Pinpoint the cell where the given text exists, returning its [X, Y] midpoint coordinate. 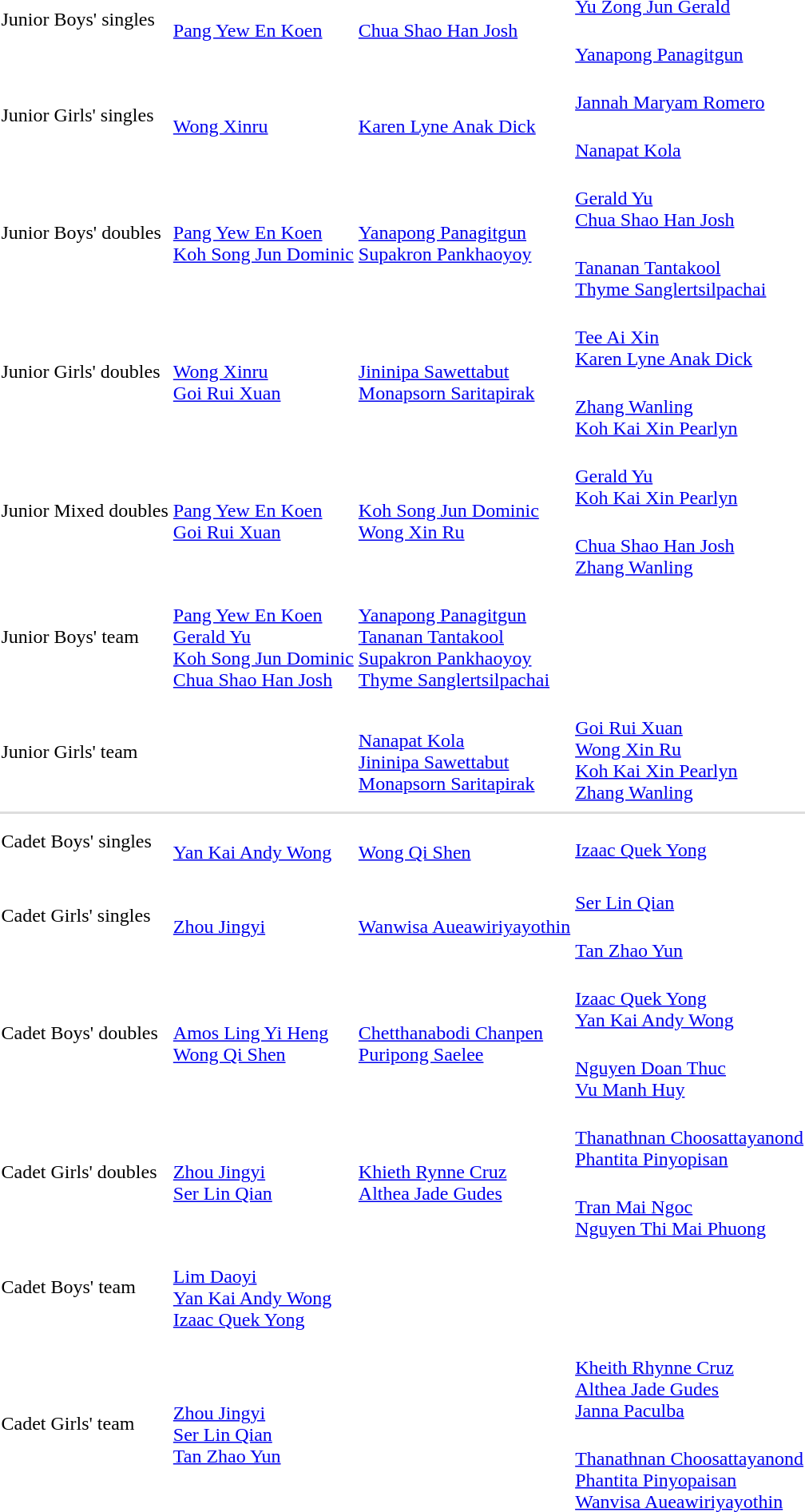
Cadet Boys' team [85, 1288]
Jannah Maryam Romero [690, 91]
Junior Girls' doubles [85, 372]
Junior Mixed doubles [85, 511]
Izaac Quek YongYan Kai Andy Wong [690, 998]
Junior Boys' team [85, 637]
Tananan TantakoolThyme Sanglertsilpachai [690, 268]
Cadet Girls' doubles [85, 1173]
Koh Song Jun DominicWong Xin Ru [464, 511]
Karen Lyne Anak Dick [464, 115]
Zhang WanlingKoh Kai Xin Pearlyn [690, 407]
Junior Girls' team [85, 752]
Yanapong PanagitgunTananan TantakoolSupakron PankhaoyoyThyme Sanglertsilpachai [464, 637]
Tee Ai XinKaren Lyne Anak Dick [690, 337]
Ser Lin Qian [690, 891]
Gerald YuChua Shao Han Josh [690, 198]
Nguyen Doan ThucVu Manh Huy [690, 1068]
Pang Yew En KoenKoh Song Jun Dominic [264, 233]
Kheith Rhynne CruzAlthea Jade GudesJanna Paculba [690, 1379]
Tran Mai NgocNguyen Thi Mai Phuong [690, 1207]
Pang Yew En KoenGerald YuKoh Song Jun DominicChua Shao Han Josh [264, 637]
Lim DaoyiYan Kai Andy WongIzaac Quek Yong [264, 1288]
Cadet Boys' singles [85, 842]
Thanathnan ChoosattayanondPhantita Pinyopisan [690, 1137]
Nanapat KolaJininipa SawettabutMonapsorn Saritapirak [464, 752]
Wanwisa Aueawiriyayothin [464, 915]
Cadet Boys' doubles [85, 1034]
Wong Qi Shen [464, 842]
Chua Shao Han JoshZhang Wanling [690, 546]
Chetthanabodi ChanpenPuripong Saelee [464, 1034]
Wong XinruGoi Rui Xuan [264, 372]
Cadet Girls' singles [85, 915]
Yanapong Panagitgun [690, 43]
Izaac Quek Yong [690, 839]
Gerald YuKoh Kai Xin Pearlyn [690, 476]
Junior Girls' singles [85, 115]
Goi Rui XuanWong Xin RuKoh Kai Xin PearlynZhang Wanling [690, 749]
Pang Yew En KoenGoi Rui Xuan [264, 511]
Wong Xinru [264, 115]
Zhou JingyiSer Lin Qian [264, 1173]
Yan Kai Andy Wong [264, 842]
Zhou Jingyi [264, 915]
Junior Boys' doubles [85, 233]
Khieth Rynne CruzAlthea Jade Gudes [464, 1173]
Jininipa SawettabutMonapsorn Saritapirak [464, 372]
Amos Ling Yi HengWong Qi Shen [264, 1034]
Yanapong PanagitgunSupakron Pankhaoyoy [464, 233]
Nanapat Kola [690, 139]
Tan Zhao Yun [690, 939]
